Extract the (x, y) coordinate from the center of the cell holding the provided text.  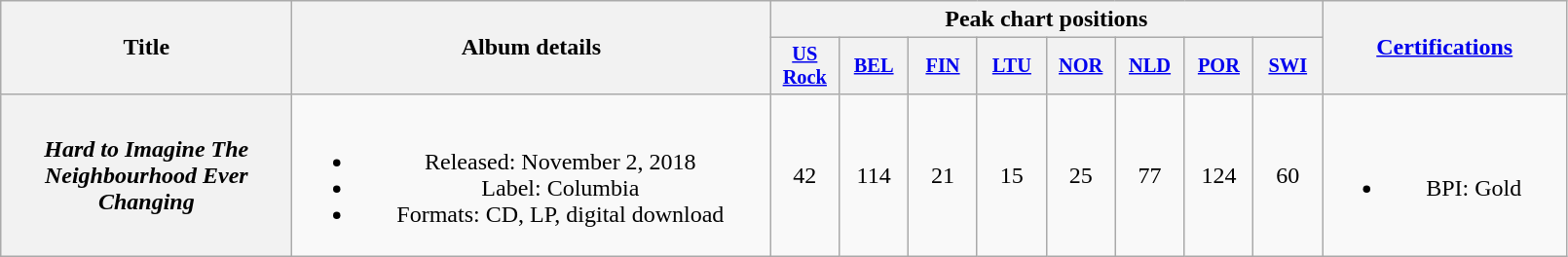
Hard to Imagine The Neighbourhood Ever Changing (146, 175)
Released: November 2, 2018Label: ColumbiaFormats: CD, LP, digital download (532, 175)
21 (943, 175)
Album details (532, 48)
15 (1011, 175)
SWI (1288, 66)
60 (1288, 175)
FIN (943, 66)
25 (1081, 175)
42 (804, 175)
Title (146, 48)
POR (1219, 66)
LTU (1011, 66)
USRock (804, 66)
NLD (1149, 66)
BEL (875, 66)
124 (1219, 175)
NOR (1081, 66)
114 (875, 175)
BPI: Gold (1445, 175)
77 (1149, 175)
Peak chart positions (1046, 19)
Certifications (1445, 48)
